Provide the (X, Y) coordinate of the cell's center where the given text is located.  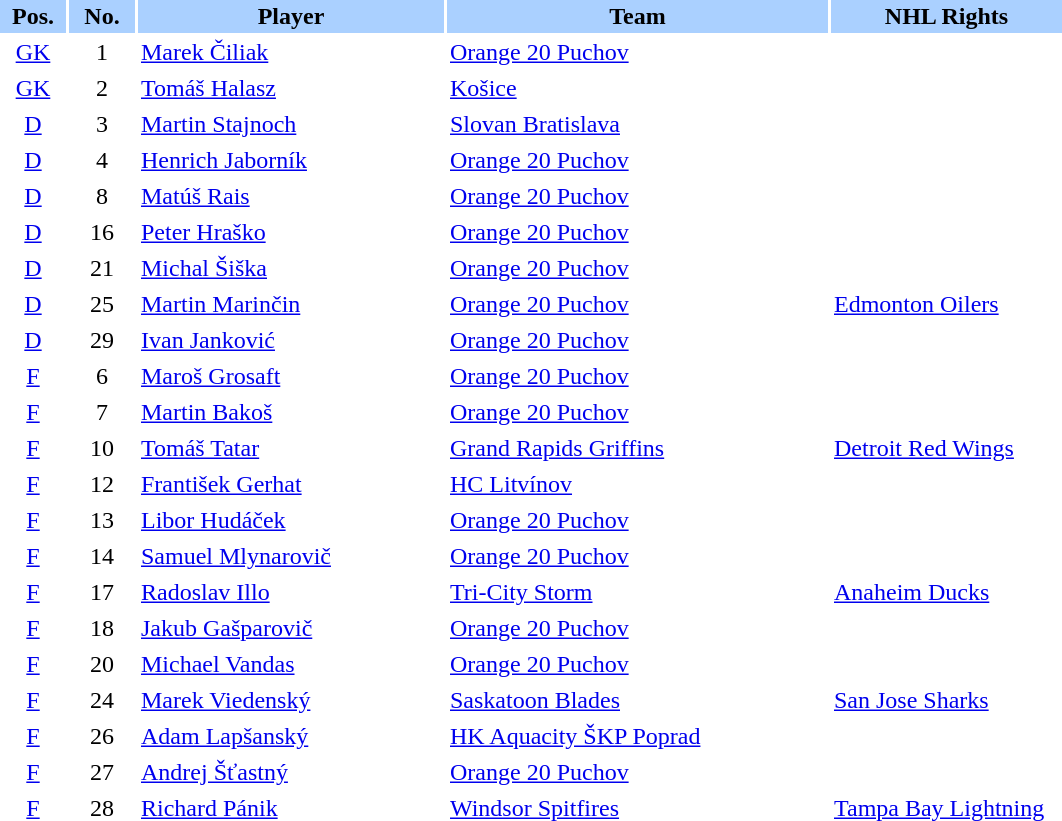
Martin Marinčin (291, 304)
3 (102, 124)
4 (102, 160)
HK Aquacity ŠKP Poprad (638, 736)
Pos. (33, 16)
Maroš Grosaft (291, 376)
2 (102, 88)
Marek Čiliak (291, 52)
Peter Hraško (291, 232)
Marek Viedenský (291, 700)
16 (102, 232)
Edmonton Oilers (946, 304)
Ivan Janković (291, 340)
13 (102, 520)
Samuel Mlynarovič (291, 556)
29 (102, 340)
Anaheim Ducks (946, 592)
6 (102, 376)
Henrich Jaborník (291, 160)
Martin Stajnoch (291, 124)
Košice (638, 88)
NHL Rights (946, 16)
14 (102, 556)
20 (102, 664)
San Jose Sharks (946, 700)
27 (102, 772)
25 (102, 304)
1 (102, 52)
Tri-City Storm (638, 592)
Jakub Gašparovič (291, 628)
Michal Šiška (291, 268)
Slovan Bratislava (638, 124)
Libor Hudáček (291, 520)
Michael Vandas (291, 664)
18 (102, 628)
Detroit Red Wings (946, 448)
Radoslav Illo (291, 592)
František Gerhat (291, 484)
HC Litvínov (638, 484)
Team (638, 16)
21 (102, 268)
8 (102, 196)
26 (102, 736)
Tomáš Halasz (291, 88)
Andrej Šťastný (291, 772)
17 (102, 592)
Matúš Rais (291, 196)
Tomáš Tatar (291, 448)
24 (102, 700)
Grand Rapids Griffins (638, 448)
No. (102, 16)
Player (291, 16)
Adam Lapšanský (291, 736)
7 (102, 412)
12 (102, 484)
Martin Bakoš (291, 412)
Saskatoon Blades (638, 700)
10 (102, 448)
